For the text-containing cell, return its midpoint in [X, Y] coordinate format. 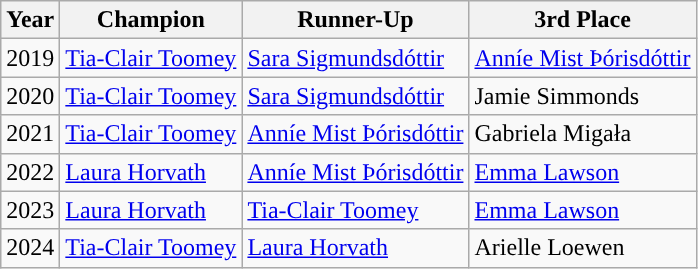
Runner-Up [356, 20]
2019 [30, 58]
2023 [30, 210]
Gabriela Migała [582, 134]
2024 [30, 248]
Arielle Loewen [582, 248]
Year [30, 20]
2022 [30, 172]
3rd Place [582, 20]
Jamie Simmonds [582, 96]
2020 [30, 96]
2021 [30, 134]
Champion [151, 20]
